Determine the (X, Y) coordinate at the center of the cell enclosing the given text.  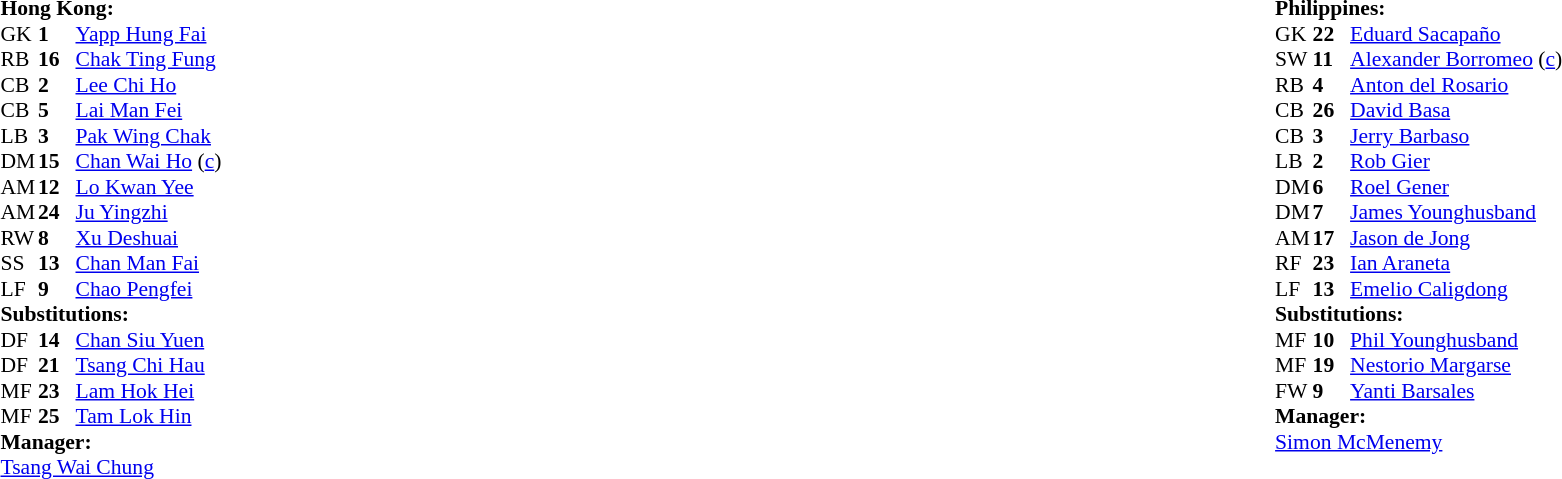
RW (19, 238)
Chao Pengfei (149, 289)
James Younghusband (1456, 213)
15 (57, 161)
14 (57, 340)
Chan Siu Yuen (149, 340)
26 (1332, 111)
Alexander Borromeo (c) (1456, 59)
10 (1332, 340)
SS (19, 263)
1 (57, 34)
Chak Ting Fung (149, 59)
Pak Wing Chak (149, 136)
Phil Younghusband (1456, 340)
24 (57, 213)
Lee Chi Ho (149, 85)
Yapp Hung Fai (149, 34)
Roel Gener (1456, 187)
Lai Man Fei (149, 111)
Simon McMenemy (1418, 442)
8 (57, 238)
17 (1332, 238)
Eduard Sacapaño (1456, 34)
19 (1332, 365)
Nestorio Margarse (1456, 365)
Jason de Jong (1456, 238)
Xu Deshuai (149, 238)
FW (1294, 391)
SW (1294, 59)
16 (57, 59)
Tam Lok Hin (149, 417)
Rob Gier (1456, 161)
25 (57, 417)
Jerry Barbaso (1456, 136)
7 (1332, 213)
6 (1332, 187)
Chan Wai Ho (c) (149, 161)
5 (57, 111)
Lo Kwan Yee (149, 187)
Anton del Rosario (1456, 85)
RF (1294, 263)
Ian Araneta (1456, 263)
Tsang Chi Hau (149, 365)
Ju Yingzhi (149, 213)
4 (1332, 85)
Yanti Barsales (1456, 391)
David Basa (1456, 111)
12 (57, 187)
Emelio Caligdong (1456, 289)
Lam Hok Hei (149, 391)
11 (1332, 59)
Chan Man Fai (149, 263)
22 (1332, 34)
21 (57, 365)
